Find where the given text appears and provide that cell's center as [X, Y] coordinate. 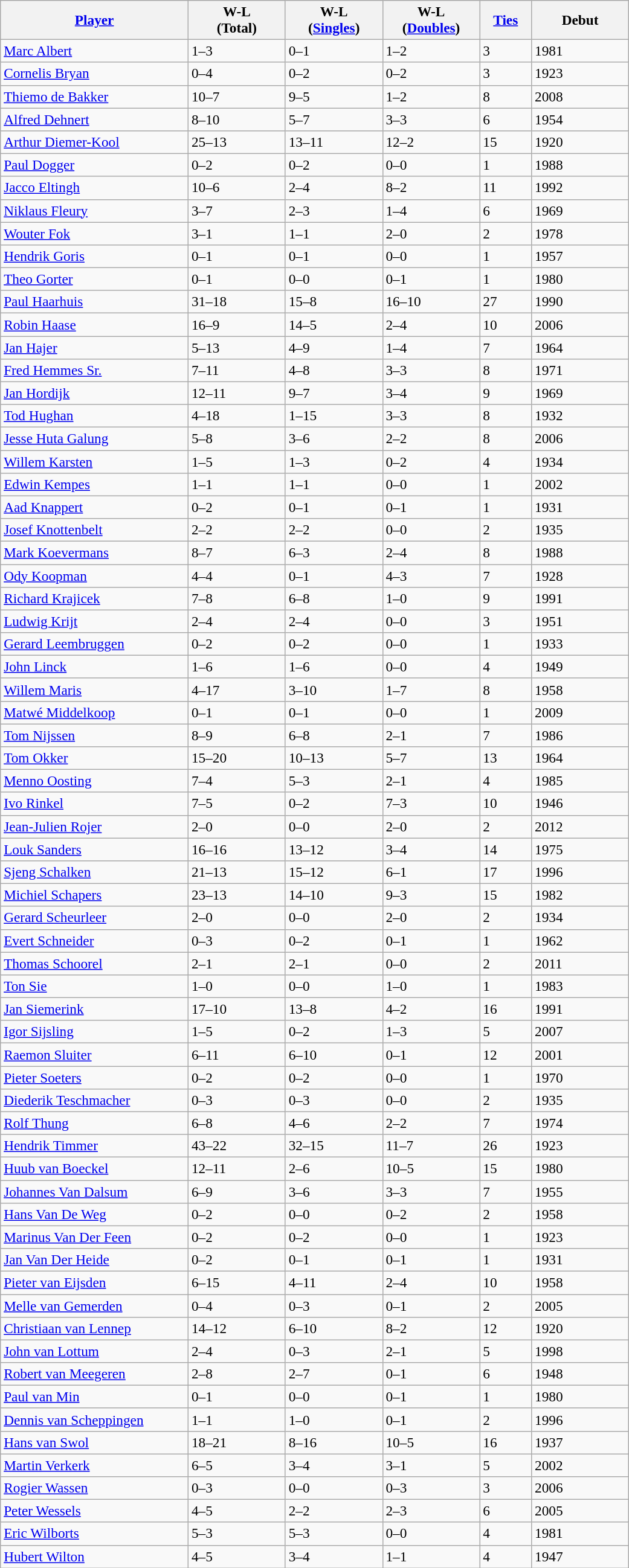
Willem Maris [94, 690]
23–13 [237, 895]
1946 [580, 804]
9–3 [431, 895]
1957 [580, 256]
1975 [580, 849]
1962 [580, 941]
3–10 [334, 690]
Sjeng Schalken [94, 872]
4–11 [334, 1282]
Rolf Thung [94, 1123]
Theo Gorter [94, 279]
Hans Van De Weg [94, 1214]
Wouter Fok [94, 233]
Pieter van Eijsden [94, 1282]
Marc Albert [94, 51]
Thomas Schoorel [94, 963]
6–3 [334, 552]
14–12 [237, 1328]
4–9 [334, 347]
Menno Oosting [94, 781]
Marinus Van Der Feen [94, 1237]
13–12 [334, 849]
14–10 [334, 895]
Ludwig Krijt [94, 621]
10–6 [237, 188]
7–4 [237, 781]
2012 [580, 827]
5–8 [237, 438]
Hendrik Goris [94, 256]
Rogier Wassen [94, 1488]
1982 [580, 895]
4–3 [431, 575]
15–20 [237, 758]
Martin Verkerk [94, 1465]
1978 [580, 233]
7–5 [237, 804]
11 [506, 188]
Ties [506, 19]
1986 [580, 735]
9–5 [334, 97]
4–2 [431, 1009]
John Linck [94, 667]
16–9 [237, 324]
Michiel Schapers [94, 895]
Josef Knottenbelt [94, 530]
Hendrik Timmer [94, 1146]
W-L(Doubles) [431, 19]
Jean-Julien Rojer [94, 827]
31–18 [237, 302]
2008 [580, 97]
1948 [580, 1374]
5–13 [237, 347]
Fred Hemmes Sr. [94, 370]
6–9 [237, 1191]
12–2 [431, 142]
Debut [580, 19]
3–7 [237, 211]
Arthur Diemer-Kool [94, 142]
2009 [580, 712]
Robin Haase [94, 324]
Louk Sanders [94, 849]
1974 [580, 1123]
2–8 [237, 1374]
16–10 [431, 302]
Alfred Dehnert [94, 119]
Johannes Van Dalsum [94, 1191]
1–7 [431, 690]
John van Lottum [94, 1351]
Christiaan van Lennep [94, 1328]
Tom Okker [94, 758]
43–22 [237, 1146]
4–6 [334, 1123]
8–9 [237, 735]
1928 [580, 575]
1–15 [334, 416]
16–16 [237, 849]
1949 [580, 667]
4–18 [237, 416]
Raemon Sluiter [94, 1054]
Willem Karsten [94, 461]
Player [94, 19]
Hubert Wilton [94, 1557]
Evert Schneider [94, 941]
17–10 [237, 1009]
8–16 [334, 1442]
Aad Knappert [94, 507]
14–5 [334, 324]
Robert van Meegeren [94, 1374]
15–12 [334, 872]
21–13 [237, 872]
17 [506, 872]
Paul Haarhuis [94, 302]
15–8 [334, 302]
Niklaus Fleury [94, 211]
W-L(Singles) [334, 19]
1947 [580, 1557]
1951 [580, 621]
6–15 [237, 1282]
Paul Dogger [94, 165]
7–3 [431, 804]
26 [506, 1146]
Ody Koopman [94, 575]
Huub van Boeckel [94, 1168]
13 [506, 758]
6–1 [431, 872]
Eric Wilborts [94, 1534]
Jesse Huta Galung [94, 438]
1992 [580, 188]
13–8 [334, 1009]
Mark Koevermans [94, 552]
8–10 [237, 119]
Diederik Teschmacher [94, 1100]
Jan Van Der Heide [94, 1259]
13–11 [334, 142]
Ivo Rinkel [94, 804]
7–8 [237, 598]
Cornelis Bryan [94, 74]
Paul van Min [94, 1397]
1954 [580, 119]
2011 [580, 963]
32–15 [334, 1146]
2–7 [334, 1374]
W-L(Total) [237, 19]
1983 [580, 986]
Peter Wessels [94, 1511]
Edwin Kempes [94, 484]
1955 [580, 1191]
Ton Sie [94, 986]
1937 [580, 1442]
Gerard Scheurleer [94, 918]
4–4 [237, 575]
Tod Hughan [94, 416]
Richard Krajicek [94, 598]
1933 [580, 644]
14 [506, 849]
1971 [580, 370]
1932 [580, 416]
2–6 [334, 1168]
Melle van Gemerden [94, 1305]
Gerard Leembruggen [94, 644]
Jan Siemerink [94, 1009]
10–7 [237, 97]
11–7 [431, 1146]
Hans van Swol [94, 1442]
1990 [580, 302]
7–11 [237, 370]
Tom Nijssen [94, 735]
Jan Hordijk [94, 393]
1985 [580, 781]
Matwé Middelkoop [94, 712]
6–5 [237, 1465]
4–8 [334, 370]
4–17 [237, 690]
1998 [580, 1351]
Jacco Eltingh [94, 188]
6–11 [237, 1054]
27 [506, 302]
9–7 [334, 393]
18–21 [237, 1442]
Jan Hajer [94, 347]
8–7 [237, 552]
Pieter Soeters [94, 1077]
Thiemo de Bakker [94, 97]
2001 [580, 1054]
25–13 [237, 142]
2007 [580, 1032]
1970 [580, 1077]
Dennis van Scheppingen [94, 1419]
10–13 [334, 758]
Igor Sijsling [94, 1032]
